Capture the cell that displays the provided text and extract its [X, Y] central coordinate. 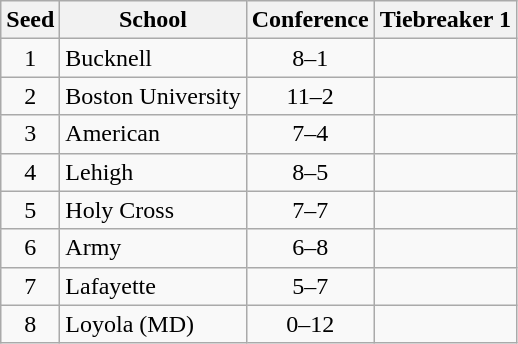
11–2 [310, 96]
3 [30, 134]
Tiebreaker 1 [445, 20]
1 [30, 58]
American [153, 134]
Loyola (MD) [153, 324]
Lafayette [153, 286]
5–7 [310, 286]
Army [153, 248]
7–4 [310, 134]
Boston University [153, 96]
Bucknell [153, 58]
0–12 [310, 324]
Holy Cross [153, 210]
Seed [30, 20]
8–1 [310, 58]
7–7 [310, 210]
School [153, 20]
6 [30, 248]
Conference [310, 20]
Lehigh [153, 172]
4 [30, 172]
8 [30, 324]
2 [30, 96]
5 [30, 210]
6–8 [310, 248]
8–5 [310, 172]
7 [30, 286]
